Capture the cell that displays the provided text and extract its (x, y) central coordinate. 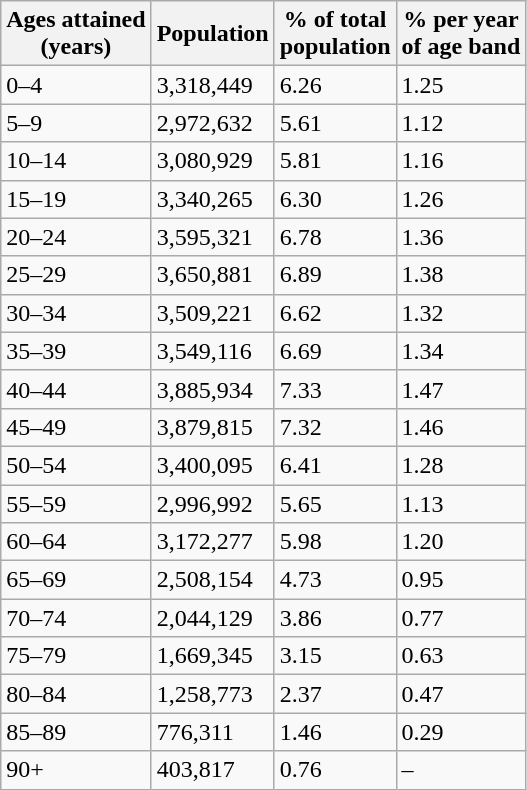
1.16 (461, 161)
3,172,277 (212, 542)
75–79 (76, 656)
15–19 (76, 199)
4.73 (335, 580)
55–59 (76, 503)
403,817 (212, 770)
90+ (76, 770)
2,508,154 (212, 580)
1,669,345 (212, 656)
10–14 (76, 161)
2,044,129 (212, 618)
80–84 (76, 694)
3,340,265 (212, 199)
5.81 (335, 161)
1.13 (461, 503)
0.29 (461, 732)
Ages attained (years) (76, 34)
3,318,449 (212, 85)
2,972,632 (212, 123)
7.32 (335, 427)
7.33 (335, 389)
6.41 (335, 465)
6.89 (335, 275)
6.69 (335, 351)
1.32 (461, 313)
5–9 (76, 123)
3,549,116 (212, 351)
20–24 (76, 237)
1.20 (461, 542)
3,650,881 (212, 275)
1.28 (461, 465)
45–49 (76, 427)
776,311 (212, 732)
6.30 (335, 199)
1.47 (461, 389)
40–44 (76, 389)
35–39 (76, 351)
25–29 (76, 275)
6.26 (335, 85)
3,509,221 (212, 313)
% per year of age band (461, 34)
50–54 (76, 465)
6.78 (335, 237)
0.95 (461, 580)
3,080,929 (212, 161)
0.47 (461, 694)
3,885,934 (212, 389)
Population (212, 34)
3.15 (335, 656)
0.77 (461, 618)
65–69 (76, 580)
– (461, 770)
1.36 (461, 237)
5.98 (335, 542)
5.61 (335, 123)
6.62 (335, 313)
60–64 (76, 542)
3,879,815 (212, 427)
1.34 (461, 351)
1.12 (461, 123)
0.76 (335, 770)
2.37 (335, 694)
1.25 (461, 85)
1.26 (461, 199)
0–4 (76, 85)
85–89 (76, 732)
3,595,321 (212, 237)
3.86 (335, 618)
1.38 (461, 275)
0.63 (461, 656)
3,400,095 (212, 465)
70–74 (76, 618)
1,258,773 (212, 694)
2,996,992 (212, 503)
% of totalpopulation (335, 34)
5.65 (335, 503)
30–34 (76, 313)
